Extract the [X, Y] coordinate from the center of the cell holding the provided text.  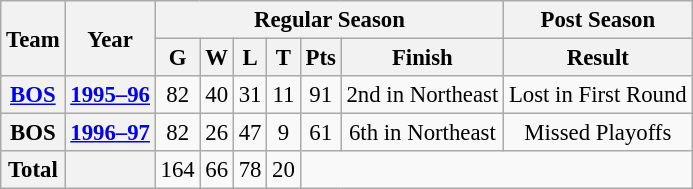
Team [33, 38]
Finish [422, 58]
2nd in Northeast [422, 95]
Missed Playoffs [598, 133]
78 [250, 170]
11 [284, 95]
G [178, 58]
T [284, 58]
Lost in First Round [598, 95]
W [216, 58]
20 [284, 170]
40 [216, 95]
61 [320, 133]
47 [250, 133]
164 [178, 170]
Result [598, 58]
Regular Season [329, 20]
Post Season [598, 20]
9 [284, 133]
Total [33, 170]
6th in Northeast [422, 133]
91 [320, 95]
1995–96 [110, 95]
Pts [320, 58]
26 [216, 133]
L [250, 58]
1996–97 [110, 133]
Year [110, 38]
66 [216, 170]
31 [250, 95]
